Output the (X, Y) coordinate of the center of the cell containing the given text.  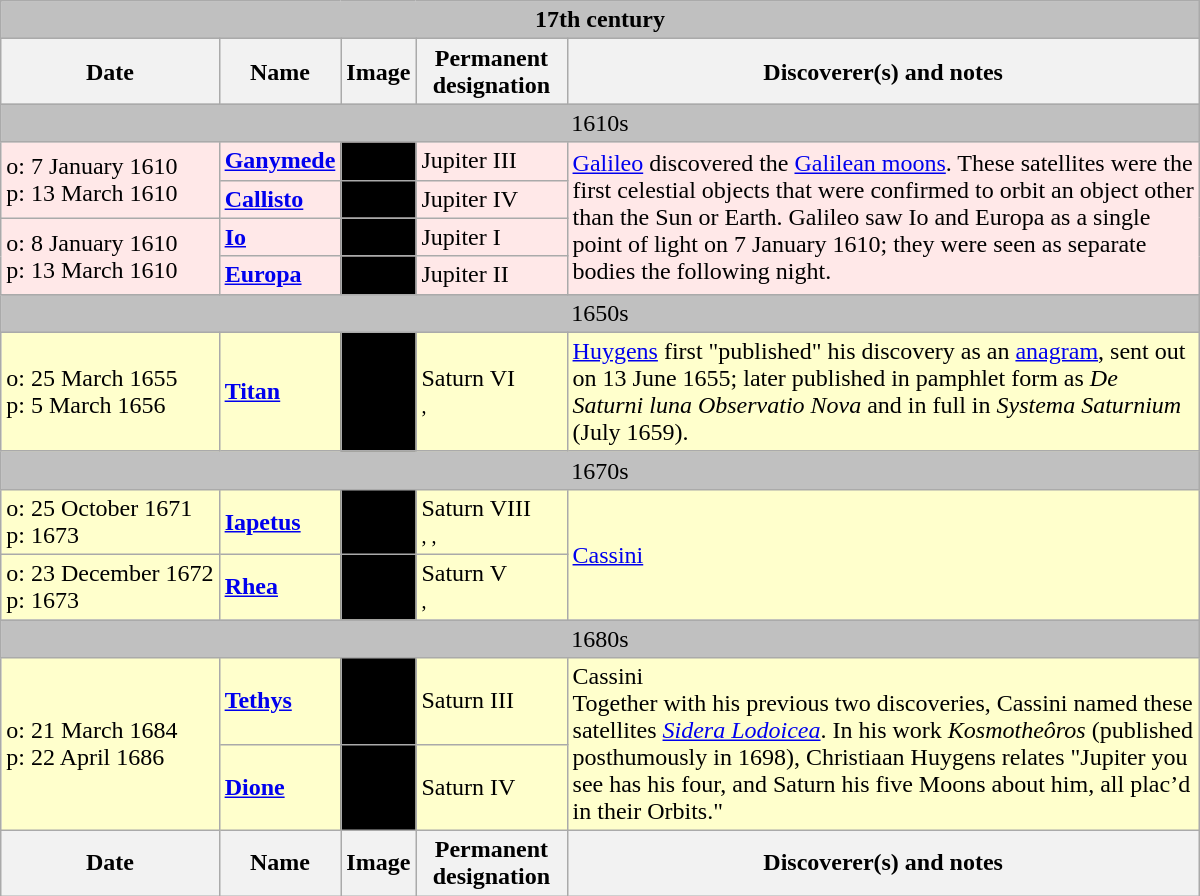
1650s (600, 313)
Io (280, 237)
o: 25 March 1655p: 5 March 1656 (110, 392)
Tethys (280, 702)
Rhea (280, 586)
1680s (600, 639)
Saturn IV (492, 788)
Europa (280, 275)
o: 21 March 1684p: 22 April 1686 (110, 744)
o: 23 December 1672p: 1673 (110, 586)
o: 8 January 1610p: 13 March 1610 (110, 256)
Titan (280, 392)
Dione (280, 788)
Ganymede (280, 161)
Jupiter II (492, 275)
1670s (600, 470)
17th century (600, 20)
Saturn VIII, , (492, 522)
o: 25 October 1671p: 1673 (110, 522)
Callisto (280, 199)
Saturn VI, (492, 392)
1610s (600, 123)
Iapetus (280, 522)
Jupiter III (492, 161)
Cassini (883, 554)
Jupiter I (492, 237)
o: 7 January 1610p: 13 March 1610 (110, 180)
Jupiter IV (492, 199)
Saturn III (492, 702)
Saturn V, (492, 586)
